Return (x, y) of the center of cell containing provided text 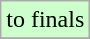
to finals (46, 20)
